From the cell containing the given text, extract its center point as (X, Y) coordinate. 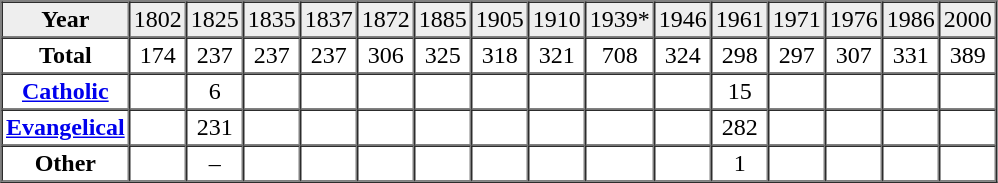
Other (66, 164)
231 (214, 128)
Catholic (66, 92)
318 (500, 56)
331 (910, 56)
15 (740, 92)
1905 (500, 20)
1835 (272, 20)
1946 (682, 20)
307 (854, 56)
Year (66, 20)
282 (740, 128)
6 (214, 92)
Evangelical (66, 128)
324 (682, 56)
1939* (620, 20)
325 (442, 56)
174 (158, 56)
708 (620, 56)
1961 (740, 20)
306 (386, 56)
1885 (442, 20)
1976 (854, 20)
298 (740, 56)
1872 (386, 20)
1802 (158, 20)
1986 (910, 20)
1910 (556, 20)
1825 (214, 20)
1 (740, 164)
321 (556, 56)
– (214, 164)
1971 (796, 20)
1837 (328, 20)
Total (66, 56)
2000 (968, 20)
389 (968, 56)
297 (796, 56)
